For the text-containing cell, return its midpoint in [X, Y] coordinate format. 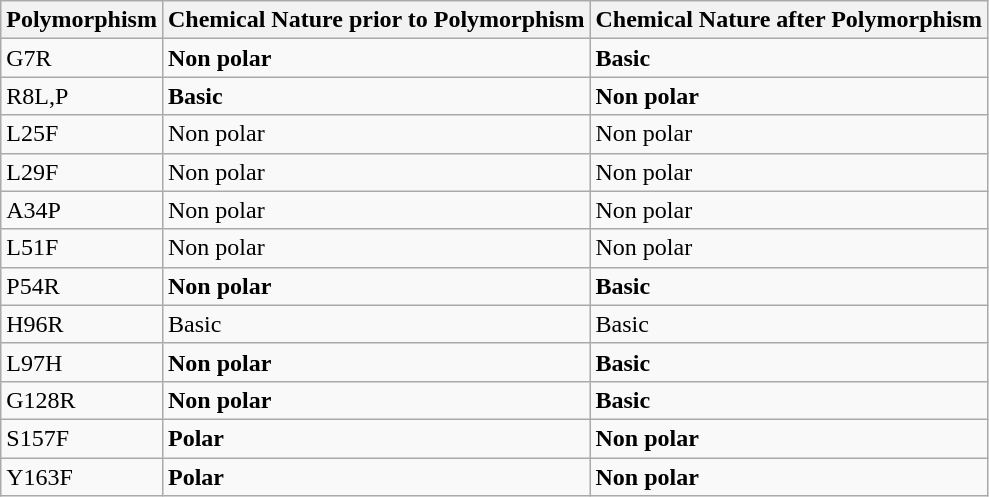
G7R [82, 58]
Chemical Nature after Polymorphism [788, 20]
L29F [82, 172]
H96R [82, 324]
Polymorphism [82, 20]
P54R [82, 286]
R8L,P [82, 96]
Y163F [82, 477]
S157F [82, 438]
A34P [82, 210]
L97H [82, 362]
G128R [82, 400]
L25F [82, 134]
L51F [82, 248]
Chemical Nature prior to Polymorphism [376, 20]
